Provide the (X, Y) coordinate of the cell's center where the given text is located.  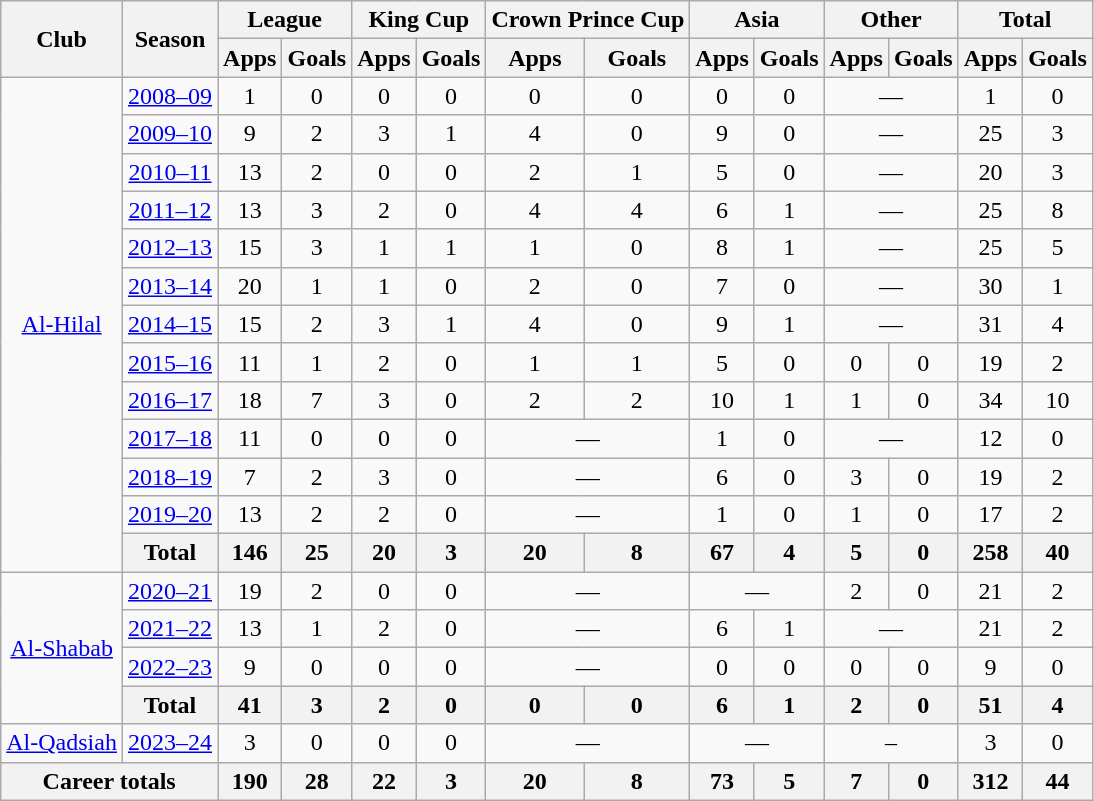
2016–17 (170, 400)
31 (990, 324)
2015–16 (170, 362)
73 (722, 781)
Al-Qadsiah (62, 743)
Club (62, 39)
2023–24 (170, 743)
Crown Prince Cup (588, 20)
2020–21 (170, 591)
258 (990, 553)
2017–18 (170, 438)
2019–20 (170, 515)
Other (891, 20)
2010–11 (170, 172)
King Cup (419, 20)
41 (250, 705)
18 (250, 400)
Career totals (110, 781)
2013–14 (170, 286)
2018–19 (170, 477)
190 (250, 781)
2008–09 (170, 96)
12 (990, 438)
2011–12 (170, 210)
30 (990, 286)
– (891, 743)
67 (722, 553)
2014–15 (170, 324)
40 (1058, 553)
146 (250, 553)
28 (317, 781)
League (285, 20)
Asia (757, 20)
2021–22 (170, 629)
22 (384, 781)
Al-Hilal (62, 324)
Season (170, 39)
312 (990, 781)
2022–23 (170, 667)
17 (990, 515)
44 (1058, 781)
2009–10 (170, 134)
51 (990, 705)
34 (990, 400)
Al-Shabab (62, 648)
2012–13 (170, 248)
